Find where the given text appears and provide that cell's center as [x, y] coordinate. 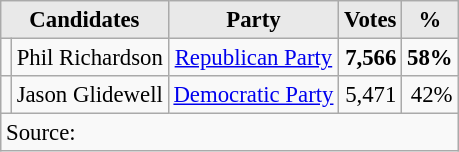
Republican Party [254, 58]
% [430, 20]
Votes [370, 20]
Phil Richardson [90, 58]
Jason Glidewell [90, 95]
Candidates [84, 20]
7,566 [370, 58]
42% [430, 95]
Democratic Party [254, 95]
Source: [230, 133]
5,471 [370, 95]
Party [254, 20]
58% [430, 58]
